Capture the cell that displays the provided text and extract its (x, y) central coordinate. 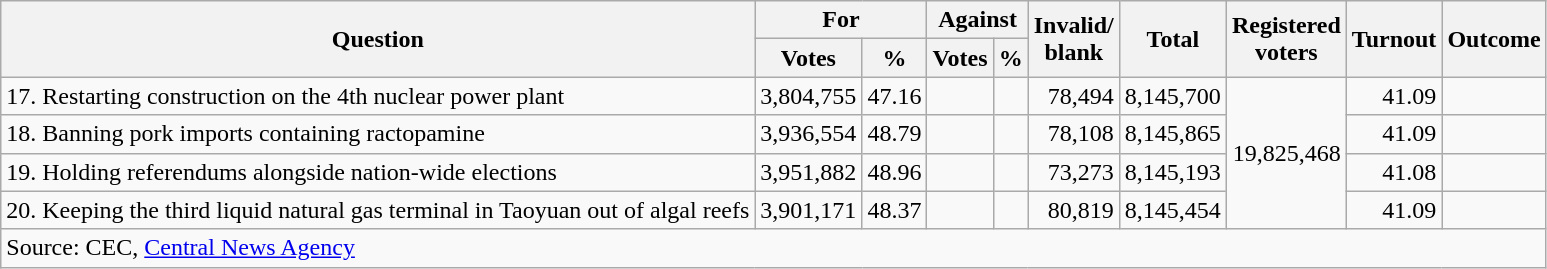
3,951,882 (808, 172)
Question (378, 39)
8,145,865 (1172, 134)
Invalid/blank (1074, 39)
Against (978, 20)
8,145,700 (1172, 96)
8,145,454 (1172, 210)
3,804,755 (808, 96)
48.79 (894, 134)
Total (1172, 39)
80,819 (1074, 210)
48.37 (894, 210)
3,901,171 (808, 210)
8,145,193 (1172, 172)
19. Holding referendums alongside nation-wide elections (378, 172)
Registeredvoters (1286, 39)
73,273 (1074, 172)
For (841, 20)
78,108 (1074, 134)
Outcome (1494, 39)
41.08 (1394, 172)
47.16 (894, 96)
19,825,468 (1286, 153)
48.96 (894, 172)
Source: CEC, Central News Agency (774, 248)
78,494 (1074, 96)
3,936,554 (808, 134)
17. Restarting construction on the 4th nuclear power plant (378, 96)
18. Banning pork imports containing ractopamine (378, 134)
Turnout (1394, 39)
20. Keeping the third liquid natural gas terminal in Taoyuan out of algal reefs (378, 210)
